Extract the [X, Y] coordinate from the center of the cell holding the provided text.  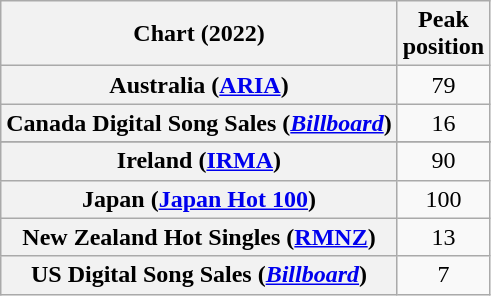
7 [443, 275]
Peakposition [443, 34]
US Digital Song Sales (Billboard) [199, 275]
79 [443, 85]
Canada Digital Song Sales (Billboard) [199, 123]
Ireland (IRMA) [199, 161]
Australia (ARIA) [199, 85]
90 [443, 161]
Chart (2022) [199, 34]
13 [443, 237]
100 [443, 199]
New Zealand Hot Singles (RMNZ) [199, 237]
16 [443, 123]
Japan (Japan Hot 100) [199, 199]
